Pinpoint the cell where the given text exists, returning its (x, y) midpoint coordinate. 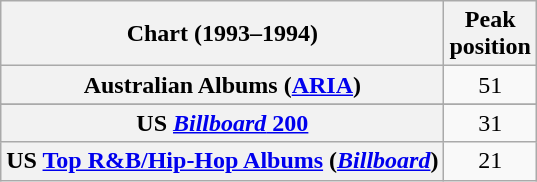
51 (490, 85)
Chart (1993–1994) (222, 34)
Peakposition (490, 34)
US Billboard 200 (222, 123)
21 (490, 161)
US Top R&B/Hip-Hop Albums (Billboard) (222, 161)
Australian Albums (ARIA) (222, 85)
31 (490, 123)
